Detect which cell encompasses the target text, then output its (X, Y) center coordinate. 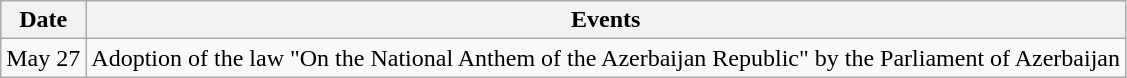
May 27 (44, 58)
Events (606, 20)
Adoption of the law "On the National Anthem of the Azerbaijan Republic" by the Parliament of Azerbaijan (606, 58)
Date (44, 20)
